Return the (x, y) coordinate for the center point of the cell that contains the specified text.  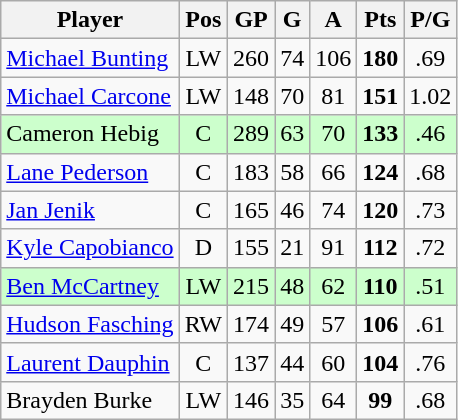
Cameron Hebig (90, 134)
62 (334, 286)
.76 (430, 362)
46 (292, 210)
81 (334, 96)
48 (292, 286)
49 (292, 324)
66 (334, 172)
Brayden Burke (90, 400)
Pts (380, 20)
112 (380, 248)
Kyle Capobianco (90, 248)
148 (252, 96)
146 (252, 400)
Hudson Fasching (90, 324)
183 (252, 172)
260 (252, 58)
.69 (430, 58)
151 (380, 96)
Player (90, 20)
104 (380, 362)
174 (252, 324)
Laurent Dauphin (90, 362)
63 (292, 134)
1.02 (430, 96)
21 (292, 248)
.73 (430, 210)
.61 (430, 324)
133 (380, 134)
Lane Pederson (90, 172)
155 (252, 248)
Jan Jenik (90, 210)
A (334, 20)
120 (380, 210)
.51 (430, 286)
.46 (430, 134)
P/G (430, 20)
91 (334, 248)
Pos (203, 20)
Michael Carcone (90, 96)
124 (380, 172)
GP (252, 20)
58 (292, 172)
Ben McCartney (90, 286)
RW (203, 324)
35 (292, 400)
215 (252, 286)
44 (292, 362)
D (203, 248)
57 (334, 324)
289 (252, 134)
Michael Bunting (90, 58)
.72 (430, 248)
110 (380, 286)
99 (380, 400)
165 (252, 210)
60 (334, 362)
137 (252, 362)
64 (334, 400)
G (292, 20)
180 (380, 58)
